Capture the cell that displays the provided text and extract its [x, y] central coordinate. 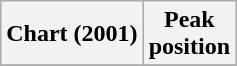
Chart (2001) [72, 34]
Peakposition [189, 34]
